Find where the given text appears and provide that cell's center as (x, y) coordinate. 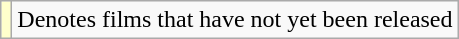
Denotes films that have not yet been released (235, 20)
